Determine the (x, y) coordinate at the center of the cell enclosing the given text.  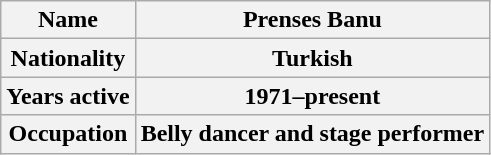
1971–present (312, 96)
Belly dancer and stage performer (312, 134)
Name (68, 20)
Occupation (68, 134)
Turkish (312, 58)
Years active (68, 96)
Nationality (68, 58)
Prenses Banu (312, 20)
